Pinpoint the cell where the given text exists, returning its [x, y] midpoint coordinate. 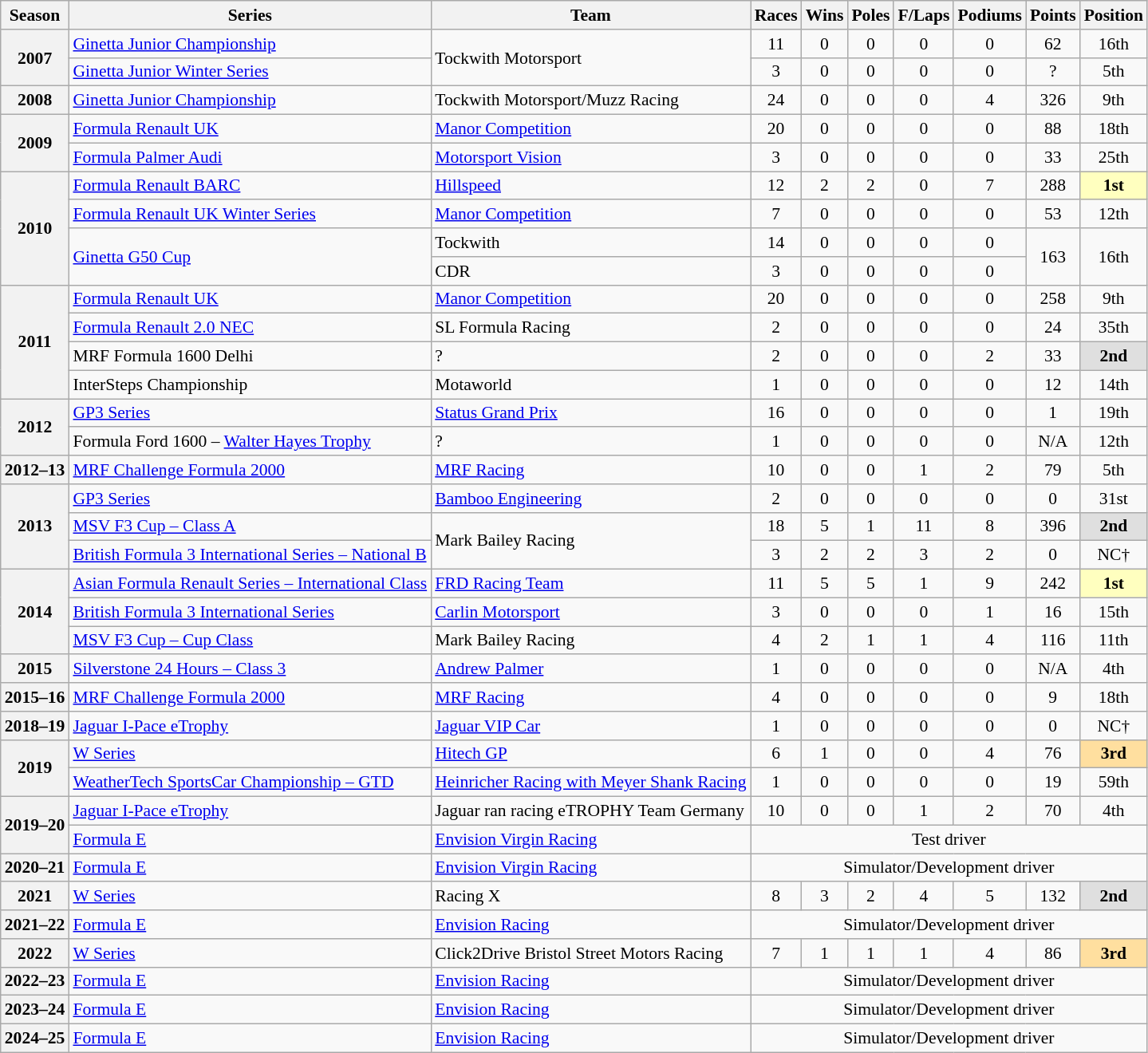
MSV F3 Cup – Class A [250, 526]
British Formula 3 International Series [250, 612]
163 [1053, 257]
2021–22 [35, 925]
2020–21 [35, 868]
Tockwith Motorsport/Muzz Racing [590, 101]
2009 [35, 144]
2022 [35, 953]
258 [1053, 299]
18 [776, 526]
MRF Formula 1600 Delhi [250, 357]
116 [1053, 641]
79 [1053, 470]
2021 [35, 897]
CDR [590, 271]
Podiums [989, 15]
19th [1114, 413]
MSV F3 Cup – Cup Class [250, 641]
Races [776, 15]
11th [1114, 641]
Position [1114, 15]
2015 [35, 669]
2014 [35, 613]
Points [1053, 15]
14th [1114, 385]
Status Grand Prix [590, 413]
Formula Ford 1600 – Walter Hayes Trophy [250, 442]
2012–13 [35, 470]
Jaguar VIP Car [590, 726]
15th [1114, 612]
InterSteps Championship [250, 385]
2022–23 [35, 981]
Tockwith Motorsport [590, 57]
76 [1053, 754]
Carlin Motorsport [590, 612]
Motorsport Vision [590, 157]
70 [1053, 811]
2024–25 [35, 1039]
Ginetta Junior Winter Series [250, 72]
62 [1053, 44]
2011 [35, 341]
88 [1053, 129]
59th [1114, 783]
6 [776, 754]
132 [1053, 897]
Hitech GP [590, 754]
SL Formula Racing [590, 328]
Series [250, 15]
326 [1053, 101]
WeatherTech SportsCar Championship – GTD [250, 783]
Silverstone 24 Hours – Class 3 [250, 669]
25th [1114, 157]
Test driver [949, 839]
Team [590, 15]
31st [1114, 499]
2018–19 [35, 726]
F/Laps [924, 15]
Formula Renault UK Winter Series [250, 215]
53 [1053, 215]
Heinricher Racing with Meyer Shank Racing [590, 783]
Click2Drive Bristol Street Motors Racing [590, 953]
2019–20 [35, 825]
2012 [35, 428]
2010 [35, 228]
Racing X [590, 897]
2019 [35, 767]
Formula Renault 2.0 NEC [250, 328]
2008 [35, 101]
2007 [35, 57]
Ginetta G50 Cup [250, 257]
242 [1053, 584]
Formula Renault BARC [250, 186]
Asian Formula Renault Series – International Class [250, 584]
Tockwith [590, 243]
Motaworld [590, 385]
Jaguar ran racing eTROPHY Team Germany [590, 811]
Bamboo Engineering [590, 499]
Wins [825, 15]
14 [776, 243]
FRD Racing Team [590, 584]
288 [1053, 186]
35th [1114, 328]
396 [1053, 526]
2015–16 [35, 697]
Formula Palmer Audi [250, 157]
2013 [35, 526]
Andrew Palmer [590, 669]
British Formula 3 International Series – National B [250, 555]
Season [35, 15]
2023–24 [35, 1010]
19 [1053, 783]
Hillspeed [590, 186]
86 [1053, 953]
Poles [870, 15]
